Extract the (x, y) coordinate from the center of the cell holding the provided text.  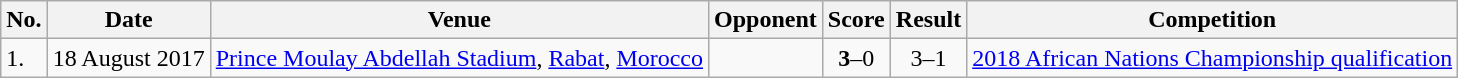
1. (24, 58)
3–1 (928, 58)
Prince Moulay Abdellah Stadium, Rabat, Morocco (459, 58)
Opponent (766, 20)
No. (24, 20)
Date (128, 20)
Venue (459, 20)
18 August 2017 (128, 58)
Score (856, 20)
3–0 (856, 58)
2018 African Nations Championship qualification (1212, 58)
Result (928, 20)
Competition (1212, 20)
